For the text-containing cell, return its midpoint in (X, Y) coordinate format. 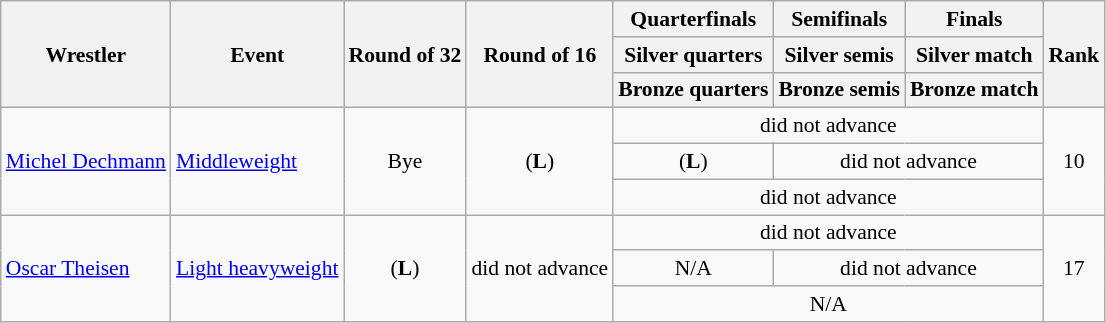
Silver match (974, 55)
Oscar Theisen (86, 268)
Bronze semis (838, 90)
Finals (974, 19)
Rank (1074, 54)
Bronze match (974, 90)
17 (1074, 268)
Silver quarters (693, 55)
Michel Dechmann (86, 162)
Wrestler (86, 54)
Bye (406, 162)
Event (258, 54)
Semifinals (838, 19)
Bronze quarters (693, 90)
Quarterfinals (693, 19)
Round of 32 (406, 54)
Middleweight (258, 162)
Silver semis (838, 55)
Light heavyweight (258, 268)
Round of 16 (540, 54)
10 (1074, 162)
